Pinpoint the cell where the given text exists, returning its (X, Y) midpoint coordinate. 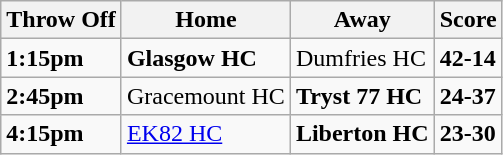
Gracemount HC (206, 96)
4:15pm (62, 134)
Throw Off (62, 20)
2:45pm (62, 96)
Away (362, 20)
EK82 HC (206, 134)
42-14 (468, 58)
Dumfries HC (362, 58)
1:15pm (62, 58)
Home (206, 20)
Glasgow HC (206, 58)
Score (468, 20)
Liberton HC (362, 134)
23-30 (468, 134)
24-37 (468, 96)
Tryst 77 HC (362, 96)
